Search for the cell housing the specified text and yield its [x, y] center coordinate. 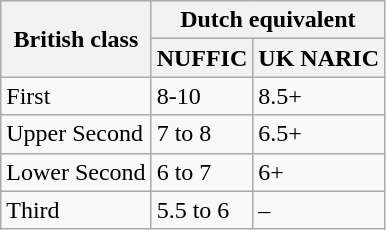
8.5+ [319, 96]
– [319, 210]
6+ [319, 172]
8-10 [202, 96]
UK NARIC [319, 58]
Upper Second [76, 134]
6.5+ [319, 134]
Third [76, 210]
6 to 7 [202, 172]
7 to 8 [202, 134]
First [76, 96]
5.5 to 6 [202, 210]
NUFFIC [202, 58]
Dutch equivalent [268, 20]
Lower Second [76, 172]
British class [76, 39]
